Scan for the cell matching the given text and deliver its [X, Y] coordinate at center. 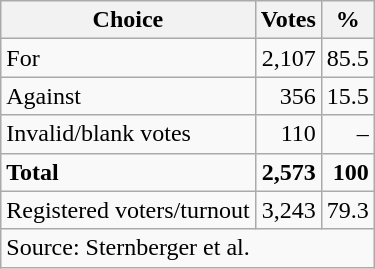
15.5 [348, 96]
2,573 [288, 172]
3,243 [288, 210]
85.5 [348, 58]
Total [128, 172]
110 [288, 134]
100 [348, 172]
% [348, 20]
Invalid/blank votes [128, 134]
356 [288, 96]
Choice [128, 20]
Votes [288, 20]
Registered voters/turnout [128, 210]
For [128, 58]
– [348, 134]
Against [128, 96]
79.3 [348, 210]
2,107 [288, 58]
Source: Sternberger et al. [188, 248]
